Identify which cell holds the provided text, then report its [x, y] central coordinate. 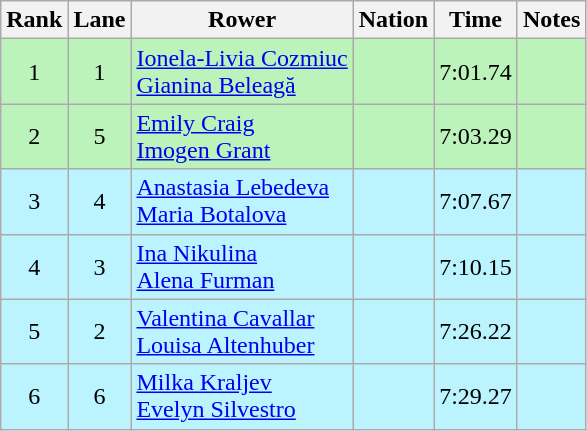
Emily CraigImogen Grant [242, 136]
Anastasia LebedevaMaria Botalova [242, 202]
Milka KraljevEvelyn Silvestro [242, 396]
Ina NikulinaAlena Furman [242, 266]
Ionela-Livia CozmiucGianina Beleagă [242, 72]
7:01.74 [476, 72]
7:29.27 [476, 396]
7:10.15 [476, 266]
Nation [393, 20]
7:07.67 [476, 202]
Lane [100, 20]
Rank [34, 20]
Notes [551, 20]
Rower [242, 20]
Time [476, 20]
7:26.22 [476, 332]
Valentina CavallarLouisa Altenhuber [242, 332]
7:03.29 [476, 136]
